Extract the (X, Y) coordinate from the center of the cell holding the provided text.  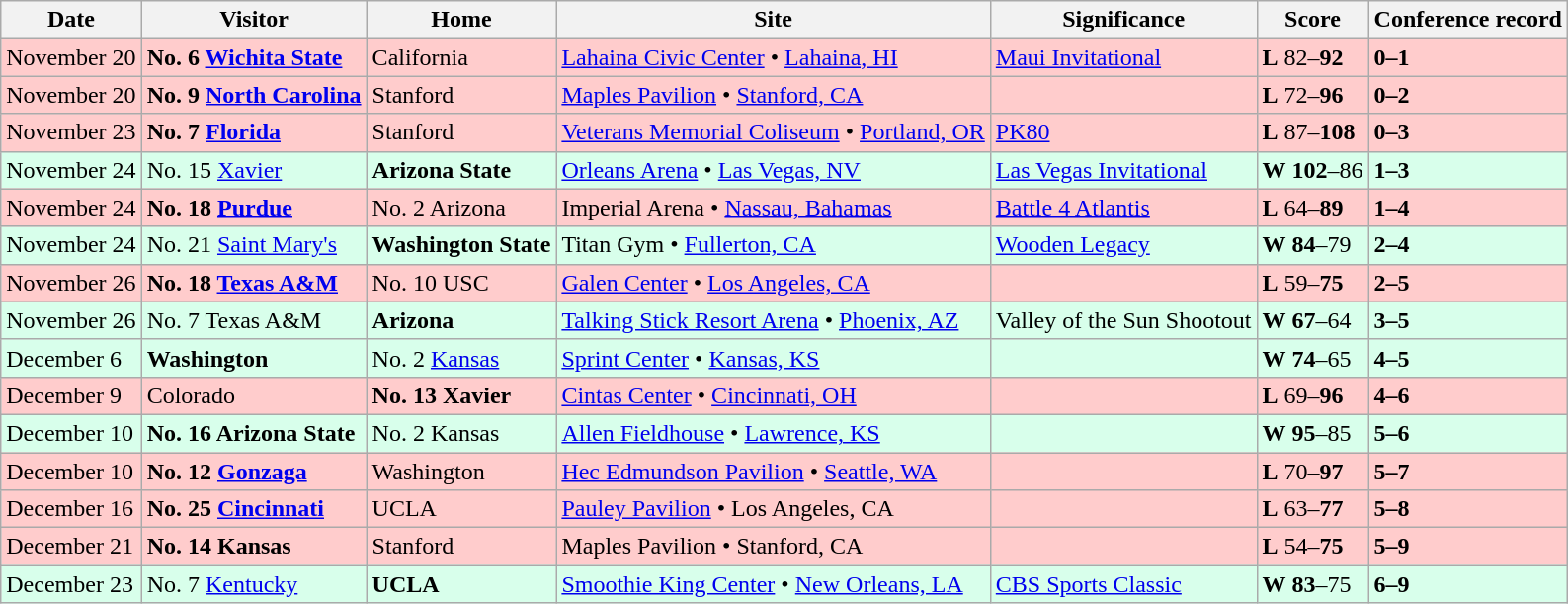
Valley of the Sun Shootout (1123, 320)
Maui Invitational (1123, 57)
Conference record (1468, 20)
L 70–97 (1312, 472)
Pauley Pavilion • Los Angeles, CA (773, 509)
W 95–85 (1312, 433)
4–6 (1468, 395)
Las Vegas Invitational (1123, 170)
California (461, 57)
Site (773, 20)
L 59–75 (1312, 283)
5–8 (1468, 509)
Arizona (461, 320)
L 69–96 (1312, 395)
No. 7 Texas A&M (254, 320)
0–2 (1468, 95)
No. 14 Kansas (254, 547)
PK80 (1123, 132)
No. 13 Xavier (461, 395)
1–4 (1468, 208)
Sprint Center • Kansas, KS (773, 358)
1–3 (1468, 170)
L 87–108 (1312, 132)
No. 6 Wichita State (254, 57)
Smoothie King Center • New Orleans, LA (773, 584)
December 9 (71, 395)
W 84–79 (1312, 245)
Imperial Arena • Nassau, Bahamas (773, 208)
No. 7 Florida (254, 132)
No. 18 Texas A&M (254, 283)
No. 10 USC (461, 283)
Orleans Arena • Las Vegas, NV (773, 170)
5–7 (1468, 472)
Hec Edmundson Pavilion • Seattle, WA (773, 472)
3–5 (1468, 320)
4–5 (1468, 358)
No. 12 Gonzaga (254, 472)
Battle 4 Atlantis (1123, 208)
December 16 (71, 509)
2–4 (1468, 245)
Date (71, 20)
Washington State (461, 245)
W 67–64 (1312, 320)
L 54–75 (1312, 547)
Home (461, 20)
Talking Stick Resort Arena • Phoenix, AZ (773, 320)
6–9 (1468, 584)
W 83–75 (1312, 584)
Allen Fieldhouse • Lawrence, KS (773, 433)
L 72–96 (1312, 95)
L 64–89 (1312, 208)
December 23 (71, 584)
L 82–92 (1312, 57)
November 23 (71, 132)
Visitor (254, 20)
W 74–65 (1312, 358)
Wooden Legacy (1123, 245)
No. 21 Saint Mary's (254, 245)
No. 2 Arizona (461, 208)
Cintas Center • Cincinnati, OH (773, 395)
L 63–77 (1312, 509)
No. 9 North Carolina (254, 95)
Colorado (254, 395)
Arizona State (461, 170)
December 21 (71, 547)
No. 15 Xavier (254, 170)
Significance (1123, 20)
0–3 (1468, 132)
CBS Sports Classic (1123, 584)
No. 25 Cincinnati (254, 509)
No. 16 Arizona State (254, 433)
Veterans Memorial Coliseum • Portland, OR (773, 132)
0–1 (1468, 57)
No. 7 Kentucky (254, 584)
Titan Gym • Fullerton, CA (773, 245)
Score (1312, 20)
W 102–86 (1312, 170)
No. 18 Purdue (254, 208)
5–9 (1468, 547)
Galen Center • Los Angeles, CA (773, 283)
2–5 (1468, 283)
Lahaina Civic Center • Lahaina, HI (773, 57)
5–6 (1468, 433)
December 6 (71, 358)
